Pinpoint the cell where the given text exists, returning its (X, Y) midpoint coordinate. 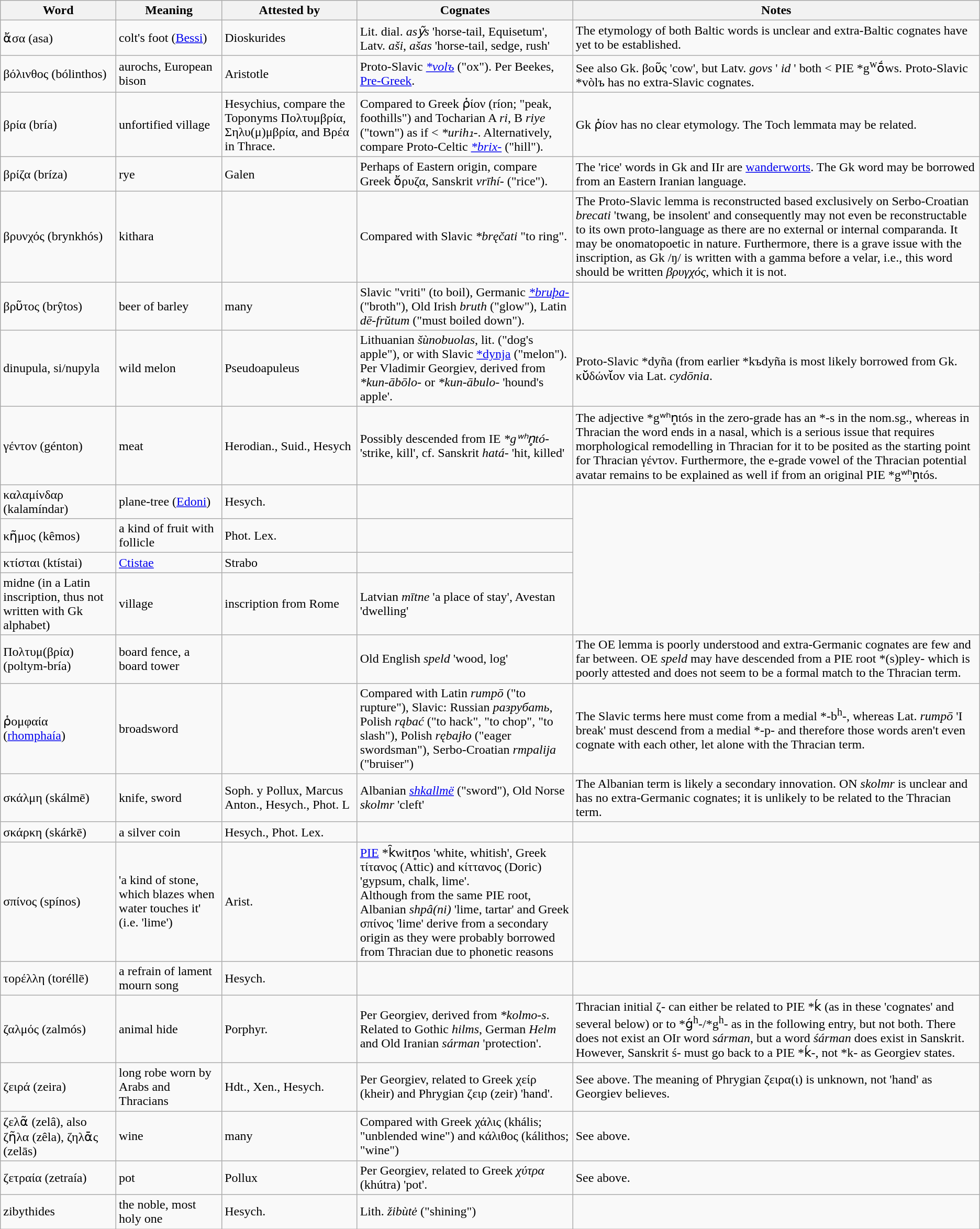
aurochs, European bison (169, 74)
colt's foot (Bessi) (169, 38)
See above. The meaning of Phrygian ζειρα(ι) is unknown, not 'hand' as Georgiev believes. (776, 1087)
long robe worn by Arabs and Thracians (169, 1087)
a kind of fruit with follicle (169, 536)
kithara (169, 237)
σπίνος (spínos) (59, 901)
Hesych., Phot. Lex. (289, 832)
κτίσται (ktístai) (59, 563)
the noble, most holy one (169, 1212)
κη̃μος (kêmos) (59, 536)
ζελᾶ (zelâ), also ζῆλα (zêla), ζηλᾱς (zelās) (59, 1136)
βρυνχός (brynkhós) (59, 237)
Possibly descended from IE *gʷʰn̥tó- 'strike, kill', cf. Sanskrit hatá- 'hit, killed' (465, 446)
Ctistae (169, 563)
unfortified village (169, 125)
Old English speld 'wood, log' (465, 659)
The etymology of both Baltic words is unclear and extra-Baltic cognates have yet to be established. (776, 38)
ζαλμός (zalmós) (59, 1029)
ζετραία (zetraía) (59, 1178)
zibythides (59, 1212)
Dioskurides (289, 38)
village (169, 604)
Per Georgiev, derived from *kolmo-s. Related to Gothic hilms, German Helm and Old Iranian sárman 'protection'. (465, 1029)
knife, sword (169, 798)
Galen (289, 174)
Per Georgiev, related to Greek χύτρα (khútra) 'pot'. (465, 1178)
Hesychius, compare the Toponyms Πολτυμβρία, Σηλυ(μ)μβρία, and Βρέα in Thrace. (289, 125)
ζειρά (zeira) (59, 1087)
τορέλλη (toréllē) (59, 979)
βρῦτος (brŷtos) (59, 306)
beer of barley (169, 306)
dinupula, si/nupyla (59, 368)
Pollux (289, 1178)
Attested by (289, 10)
Herodian., Suid., Hesych (289, 446)
Arist. (289, 901)
Compared with Greek χάλις (khális; "unblended wine") and κάλιθος (kálithos; "wine") (465, 1136)
rye (169, 174)
Aristotle (289, 74)
καλαμίνδαρ (kalamíndar) (59, 501)
animal hide (169, 1029)
'a kind of stone, which blazes when water touches it' (i.e. 'lime') (169, 901)
Proto-Slavic *dyña (from earlier *kъdyña is most likely borrowed from Gk. κῠδώνῐον via Lat. cydōnia. (776, 368)
βόλινθος (bólinthos) (59, 74)
Gk ῥίον has no clear etymology. The Toch lemmata may be related. (776, 125)
a refrain of lament mourn song (169, 979)
σκάλμη (skálmē) (59, 798)
Perhaps of Eastern origin, compare Greek ὄρυζα, Sanskrit vrīhí- ("rice"). (465, 174)
Phot. Lex. (289, 536)
Latvian mītne 'a place of stay', Avestan 'dwelling' (465, 604)
βρία (bría) (59, 125)
Πολτυμ(βρία) (poltym-bría) (59, 659)
Soph. y Pollux, Marcus Anton., Hesych., Phot. L (289, 798)
Hdt., Xen., Hesych. (289, 1087)
pot (169, 1178)
Strabo (289, 563)
Porphyr. (289, 1029)
midne (in a Latin inscription, thus not written with Gk alphabet) (59, 604)
Cognates (465, 10)
Proto-Slavic *volъ ("ox"). Per Beekes, Pre-Greek. (465, 74)
Word (59, 10)
Pseudoapuleus (289, 368)
Notes (776, 10)
The 'rice' words in Gk and IIr are wanderworts. The Gk word may be borrowed from an Eastern Iranian language. (776, 174)
Per Georgiev, related to Greek χείρ (kheir) and Phrygian ζειρ (zeir) 'hand'. (465, 1087)
Lit. dial. asỹs 'horse-tail, Equisetum', Latv. aši, ašas 'horse-tail, sedge, rush' (465, 38)
Slavic "vriti" (to boil), Germanic *bruþa- ("broth"), Old Irish bruth ("glow"), Latin dē-frŭtum ("must boiled down"). (465, 306)
meat (169, 446)
board fence, a board tower (169, 659)
plane-tree (Edoni) (169, 501)
Lith. žibùtė ("shining") (465, 1212)
Meaning (169, 10)
wild melon (169, 368)
broadsword (169, 729)
a silver coin (169, 832)
See also Gk. βοῦς 'cow', but Latv. govs ' id ' both < PIE *gwṓws. Proto-Slavic *vòlъ has no extra-Slavic cognates. (776, 74)
γέντον (génton) (59, 446)
Albanian shkallmë ("sword"), Old Norse skolmr 'cleft' (465, 798)
inscription from Rome (289, 604)
ἄσα (asa) (59, 38)
ῥομφαία (rhomphaía) (59, 729)
Compared with Slavic *bręčati "to ring". (465, 237)
σκάρκη (skárkē) (59, 832)
βρίζα (bríza) (59, 174)
wine (169, 1136)
